Detect which cell encompasses the target text, then output its (x, y) center coordinate. 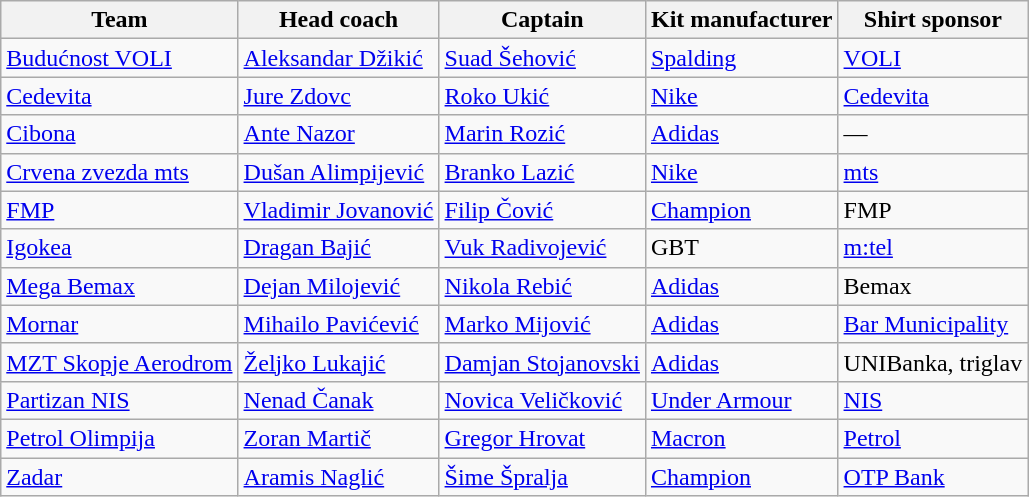
Dejan Milojević (338, 286)
mts (933, 172)
Zoran Martič (338, 438)
Mornar (120, 324)
Marko Mijović (542, 324)
Shirt sponsor (933, 20)
Team (120, 20)
Aleksandar Džikić (338, 58)
Marin Rozić (542, 134)
Igokea (120, 248)
Captain (542, 20)
Suad Šehović (542, 58)
Šime Špralja (542, 477)
Kit manufacturer (742, 20)
Dragan Bajić (338, 248)
Zadar (120, 477)
Ante Nazor (338, 134)
Filip Čović (542, 210)
GBT (742, 248)
Macron (742, 438)
Aramis Naglić (338, 477)
m:tel (933, 248)
NIS (933, 400)
Dušan Alimpijević (338, 172)
Mega Bemax (120, 286)
Branko Lazić (542, 172)
Roko Ukić (542, 96)
Cibona (120, 134)
Nenad Čanak (338, 400)
MZT Skopje Aerodrom (120, 362)
Željko Lukajić (338, 362)
Mihailo Pavićević (338, 324)
Spalding (742, 58)
Gregor Hrovat (542, 438)
UNIBanka, triglav (933, 362)
Novica Veličković (542, 400)
Jure Zdovc (338, 96)
Vladimir Jovanović (338, 210)
Vuk Radivojević (542, 248)
VOLI (933, 58)
Crvena zvezda mts (120, 172)
Petrol (933, 438)
OTP Bank (933, 477)
— (933, 134)
Partizan NIS (120, 400)
Nikola Rebić (542, 286)
Damjan Stojanovski (542, 362)
Petrol Olimpija (120, 438)
Head coach (338, 20)
Bar Municipality (933, 324)
Budućnost VOLI (120, 58)
Bemax (933, 286)
Under Armour (742, 400)
